Provide the [X, Y] coordinate of the cell's center where the given text is located.  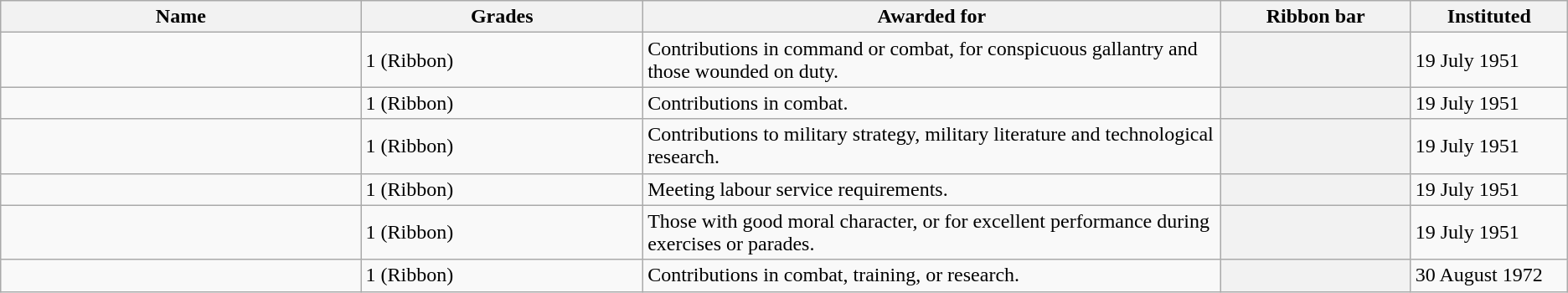
Contributions in command or combat, for conspicuous gallantry and those wounded on duty. [932, 60]
Contributions in combat. [932, 103]
Meeting labour service requirements. [932, 189]
Contributions to military strategy, military literature and technological research. [932, 146]
Contributions in combat, training, or research. [932, 275]
Name [181, 17]
30 August 1972 [1489, 275]
Awarded for [932, 17]
Instituted [1489, 17]
Ribbon bar [1315, 17]
Grades [503, 17]
Those with good moral character, or for excellent performance during exercises or parades. [932, 233]
